Determine the (x, y) coordinate at the center of the cell enclosing the given text.  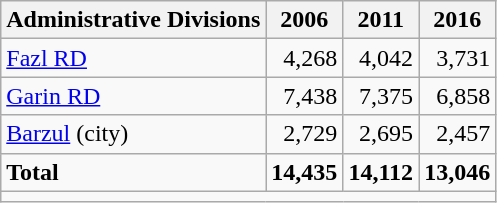
7,375 (381, 96)
2,457 (458, 134)
Fazl RD (134, 58)
2006 (304, 20)
4,042 (381, 58)
Administrative Divisions (134, 20)
7,438 (304, 96)
2,695 (381, 134)
Barzul (city) (134, 134)
2,729 (304, 134)
4,268 (304, 58)
3,731 (458, 58)
13,046 (458, 172)
14,435 (304, 172)
14,112 (381, 172)
2011 (381, 20)
6,858 (458, 96)
2016 (458, 20)
Garin RD (134, 96)
Total (134, 172)
